Output the (x, y) coordinate of the center of the cell containing the given text.  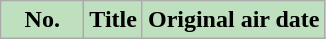
No. (42, 20)
Title (114, 20)
Original air date (234, 20)
